From the cell containing the given text, extract its center point as (X, Y) coordinate. 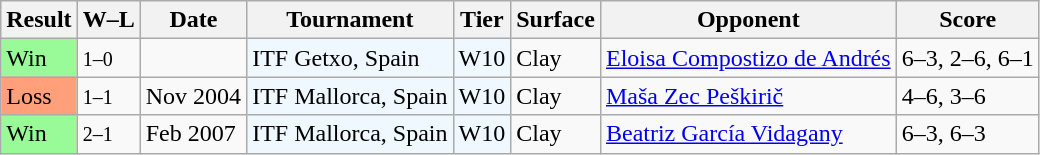
Eloisa Compostizo de Andrés (748, 58)
4–6, 3–6 (968, 96)
6–3, 6–3 (968, 134)
Tier (482, 20)
Loss (39, 96)
Maša Zec Peškirič (748, 96)
Opponent (748, 20)
Result (39, 20)
2–1 (108, 134)
1–0 (108, 58)
6–3, 2–6, 6–1 (968, 58)
Beatriz García Vidagany (748, 134)
ITF Getxo, Spain (350, 58)
Date (193, 20)
Feb 2007 (193, 134)
W–L (108, 20)
Surface (556, 20)
Nov 2004 (193, 96)
Score (968, 20)
1–1 (108, 96)
Tournament (350, 20)
